Identify which cell holds the provided text, then report its (x, y) central coordinate. 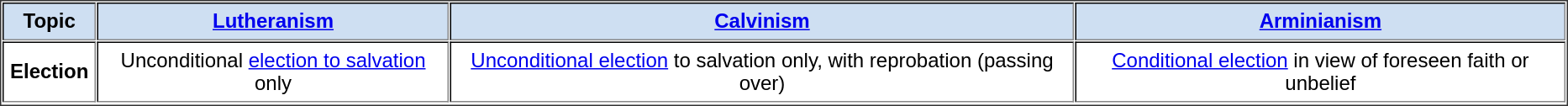
Unconditional election to salvation only, with reprobation (passing over) (763, 72)
Lutheranism (273, 22)
Arminianism (1321, 22)
Conditional election in view of foreseen faith or unbelief (1321, 72)
Topic (49, 22)
Unconditional election to salvation only (273, 72)
Calvinism (763, 22)
Election (49, 72)
